Identify which cell holds the provided text, then report its (X, Y) central coordinate. 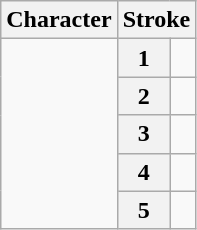
Character (59, 20)
Stroke (156, 20)
4 (144, 172)
2 (144, 96)
1 (144, 58)
5 (144, 210)
3 (144, 134)
